Find where the given text appears and provide that cell's center as [x, y] coordinate. 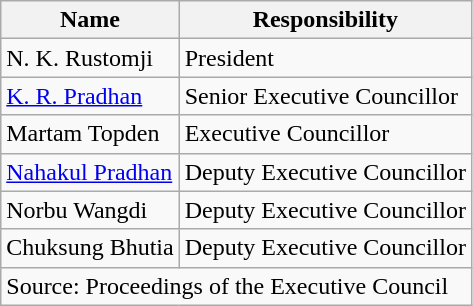
Executive Councillor [325, 134]
Norbu Wangdi [90, 210]
Source: Proceedings of the Executive Council [236, 286]
President [325, 58]
N. K. Rustomji [90, 58]
Chuksung Bhutia [90, 248]
Martam Topden [90, 134]
Nahakul Pradhan [90, 172]
Name [90, 20]
K. R. Pradhan [90, 96]
Responsibility [325, 20]
Senior Executive Councillor [325, 96]
